Return the [x, y] coordinate for the center point of the cell that contains the specified text.  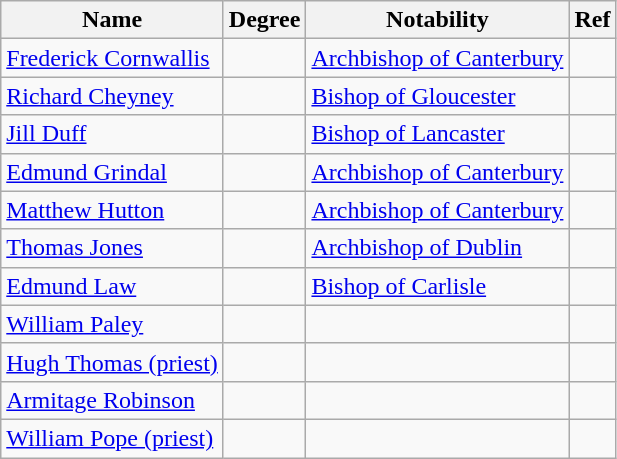
Jill Duff [112, 134]
Hugh Thomas (priest) [112, 362]
Archbishop of Dublin [438, 248]
Edmund Grindal [112, 172]
Bishop of Lancaster [438, 134]
Armitage Robinson [112, 400]
Thomas Jones [112, 248]
William Paley [112, 324]
Bishop of Carlisle [438, 286]
Degree [264, 20]
Edmund Law [112, 286]
William Pope (priest) [112, 438]
Notability [438, 20]
Bishop of Gloucester [438, 96]
Name [112, 20]
Matthew Hutton [112, 210]
Ref [592, 20]
Richard Cheyney [112, 96]
Frederick Cornwallis [112, 58]
